Scan for the cell matching the given text and deliver its (x, y) coordinate at center. 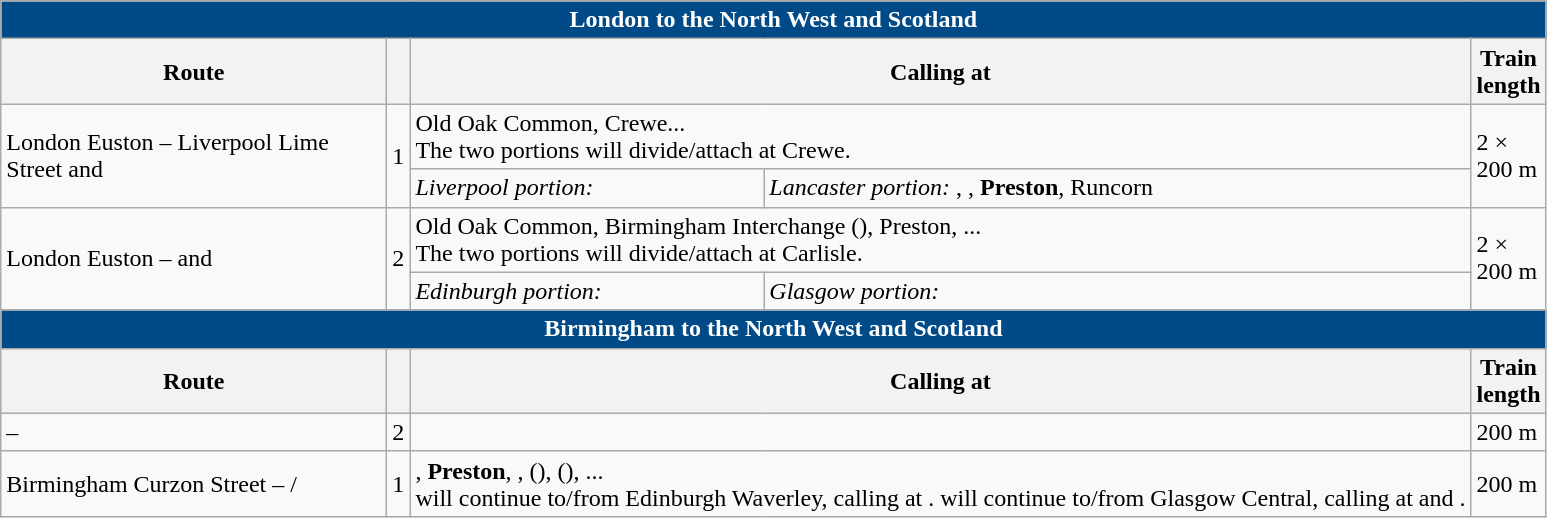
Birmingham to the North West and Scotland (774, 329)
London Euston – Liverpool Lime Street and (194, 156)
Lancaster portion: , , Preston, Runcorn (1118, 188)
Liverpool portion: (587, 188)
, Preston, , (), (), ... will continue to/from Edinburgh Waverley, calling at . will continue to/from Glasgow Central, calling at and . (940, 484)
London Euston – and (194, 258)
Glasgow portion: (1118, 291)
Edinburgh portion: (587, 291)
Old Oak Common, Crewe...The two portions will divide/attach at Crewe. (940, 136)
London to the North West and Scotland (774, 20)
– (194, 432)
Birmingham Curzon Street – / (194, 484)
Old Oak Common, Birmingham Interchange (), Preston, ...The two portions will divide/attach at Carlisle. (940, 240)
